Output the (x, y) coordinate of the center of the cell containing the given text.  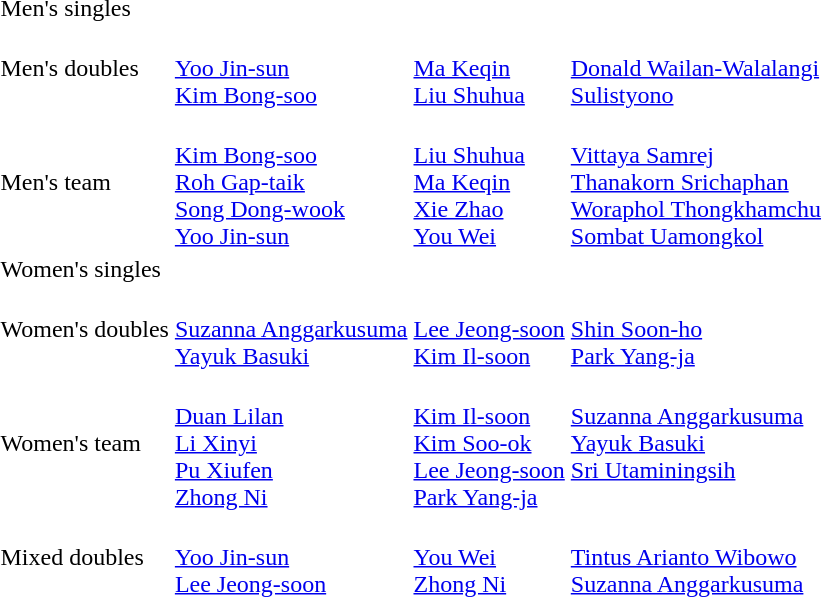
Liu ShuhuaMa KeqinXie ZhaoYou Wei (489, 182)
Yoo Jin-sunKim Bong-soo (291, 68)
Donald Wailan-WalalangiSulistyono (696, 68)
Kim Bong-sooRoh Gap-taikSong Dong-wookYoo Jin-sun (291, 182)
Suzanna AnggarkusumaYayuk Basuki (291, 329)
Ma KeqinLiu Shuhua (489, 68)
Duan LilanLi XinyiPu XiufenZhong Ni (291, 443)
Shin Soon-hoPark Yang-ja (696, 329)
Suzanna AnggarkusumaYayuk BasukiSri Utaminingsih (696, 443)
Kim Il-soonKim Soo-okLee Jeong-soonPark Yang-ja (489, 443)
Vittaya SamrejThanakorn SrichaphanWoraphol ThongkhamchuSombat Uamongkol (696, 182)
Lee Jeong-soonKim Il-soon (489, 329)
